Determine the [x, y] coordinate at the center of the cell enclosing the given text.  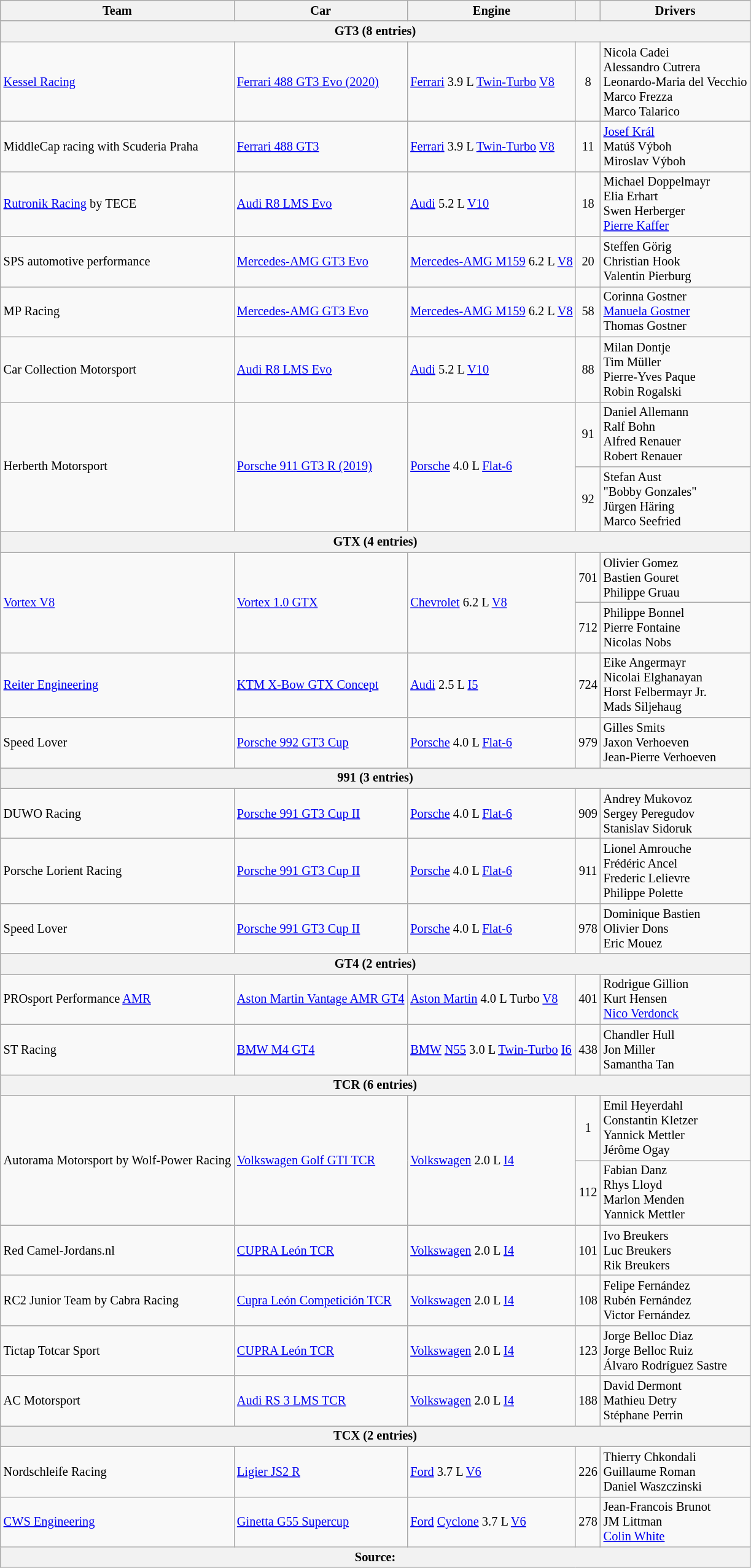
91 [588, 434]
David Dermont Mathieu Detry Stéphane Perrin [675, 1401]
Porsche Lorient Racing [117, 871]
Gilles Smits Jaxon Verhoeven Jean-Pierre Verhoeven [675, 743]
Rutronik Racing by TECE [117, 204]
Drivers [675, 10]
Jean-Francois Brunot JM Littman Colin White [675, 1522]
DUWO Racing [117, 813]
Volkswagen Golf GTI TCR [321, 1160]
401 [588, 999]
GT3 (8 entries) [376, 31]
Ligier JS2 R [321, 1472]
Rodrigue Gillion Kurt Hensen Nico Verdonck [675, 999]
Team [117, 10]
Philippe Bonnel Pierre Fontaine Nicolas Nobs [675, 627]
Jorge Belloc Diaz Jorge Belloc Ruiz Álvaro Rodríguez Sastre [675, 1350]
CWS Engineering [117, 1522]
Audi RS 3 LMS TCR [321, 1401]
Ginetta G55 Supercup [321, 1522]
Chandler Hull Jon Miller Samantha Tan [675, 1049]
226 [588, 1472]
Ivo Breukers Luc Breukers Rik Breukers [675, 1250]
724 [588, 685]
11 [588, 146]
Stefan Aust "Bobby Gonzales" Jürgen Häring Marco Seefried [675, 499]
1 [588, 1127]
KTM X-Bow GTX Concept [321, 685]
SPS automotive performance [117, 262]
MiddleCap racing with Scuderia Praha [117, 146]
Fabian Danz Rhys Lloyd Marlon Menden Yannick Mettler [675, 1193]
Emil Heyerdahl Constantin Kletzer Yannick Mettler Jérôme Ogay [675, 1127]
TCX (2 entries) [376, 1436]
Ford 3.7 L V6 [491, 1472]
8 [588, 82]
GT4 (2 entries) [376, 964]
Lionel Amrouche Frédéric Ancel Frederic Lelievre Philippe Polette [675, 871]
Chevrolet 6.2 L V8 [491, 602]
Porsche 911 GT3 R (2019) [321, 467]
Milan Dontje Tim Müller Pierre-Yves Paque Robin Rogalski [675, 369]
Car Collection Motorsport [117, 369]
Dominique Bastien Olivier Dons Eric Mouez [675, 928]
112 [588, 1193]
Ferrari 488 GT3 Evo (2020) [321, 82]
Audi 2.5 L I5 [491, 685]
Corinna Gostner Manuela Gostner Thomas Gostner [675, 312]
Olivier Gomez Bastien Gouret Philippe Gruau [675, 578]
Tictap Totcar Sport [117, 1350]
978 [588, 928]
MP Racing [117, 312]
Kessel Racing [117, 82]
991 (3 entries) [376, 778]
20 [588, 262]
Vortex V8 [117, 602]
Josef Král Matúš Výboh Miroslav Výboh [675, 146]
Nicola Cadei Alessandro Cutrera Leonardo-Maria del Vecchio Marco Frezza Marco Talarico [675, 82]
Herberth Motorsport [117, 467]
Car [321, 10]
GTX (4 entries) [376, 542]
92 [588, 499]
188 [588, 1401]
PROsport Performance AMR [117, 999]
Daniel Allemann Ralf Bohn Alfred Renauer Robert Renauer [675, 434]
Autorama Motorsport by Wolf-Power Racing [117, 1160]
108 [588, 1300]
Engine [491, 10]
Ford Cyclone 3.7 L V6 [491, 1522]
Nordschleife Racing [117, 1472]
TCR (6 entries) [376, 1085]
BMW M4 GT4 [321, 1049]
Porsche 992 GT3 Cup [321, 743]
Eike Angermayr Nicolai Elghanayan Horst Felbermayr Jr. Mads Siljehaug [675, 685]
911 [588, 871]
BMW N55 3.0 L Twin-Turbo I6 [491, 1049]
Ferrari 488 GT3 [321, 146]
438 [588, 1049]
Felipe Fernández Rubén Fernández Victor Fernández [675, 1300]
ST Racing [117, 1049]
Aston Martin Vantage AMR GT4 [321, 999]
58 [588, 312]
Andrey Mukovoz Sergey Peregudov Stanislav Sidoruk [675, 813]
Reiter Engineering [117, 685]
Steffen Görig Christian Hook Valentin Pierburg [675, 262]
Aston Martin 4.0 L Turbo V8 [491, 999]
Vortex 1.0 GTX [321, 602]
AC Motorsport [117, 1401]
18 [588, 204]
RC2 Junior Team by Cabra Racing [117, 1300]
979 [588, 743]
Cupra León Competición TCR [321, 1300]
Red Camel-Jordans.nl [117, 1250]
Source: [376, 1557]
88 [588, 369]
278 [588, 1522]
701 [588, 578]
Michael Doppelmayr Elia Erhart Swen Herberger Pierre Kaffer [675, 204]
909 [588, 813]
712 [588, 627]
Thierry Chkondali Guillaume Roman Daniel Waszczinski [675, 1472]
123 [588, 1350]
101 [588, 1250]
